Pinpoint the cell where the given text exists, returning its [x, y] midpoint coordinate. 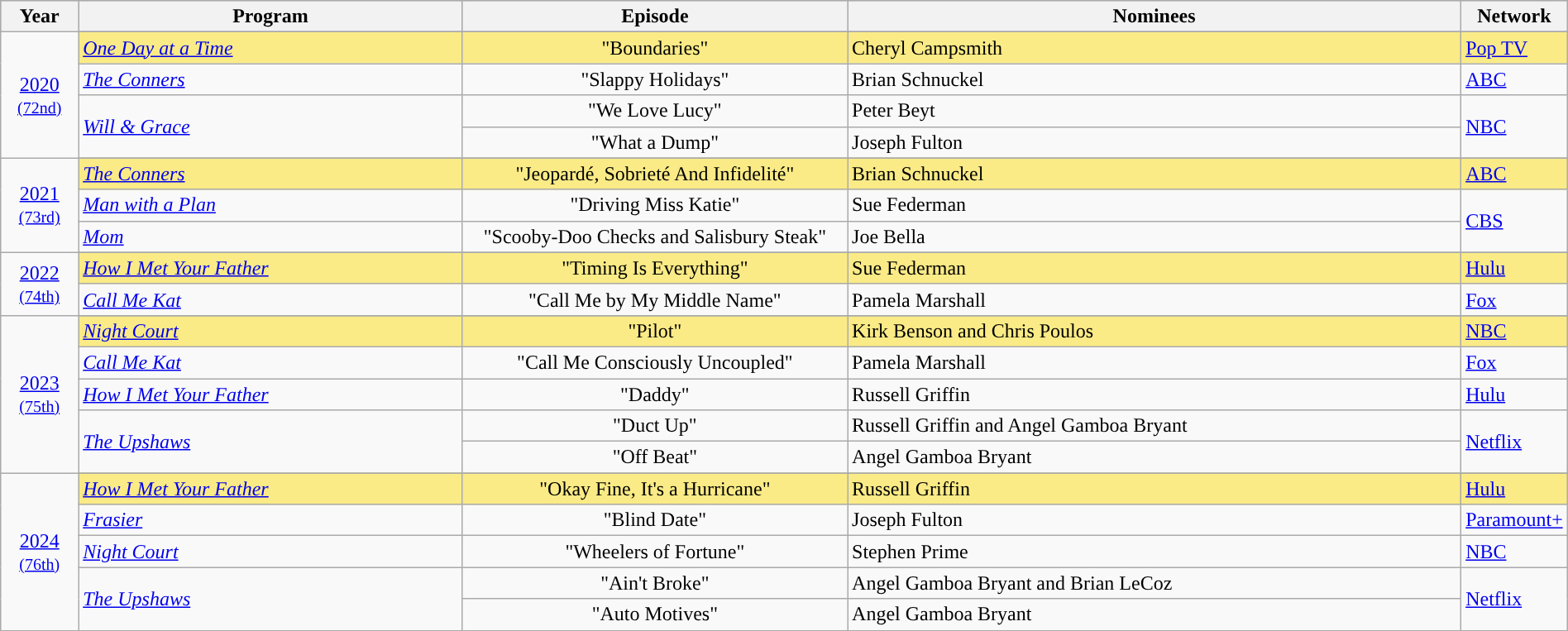
Man with a Plan [270, 205]
"What a Dump" [655, 142]
Stephen Prime [1154, 552]
Peter Beyt [1154, 111]
Year [40, 17]
"Daddy" [655, 394]
"Scooby-Doo Checks and Salisbury Steak" [655, 237]
"We Love Lucy" [655, 111]
One Day at a Time [270, 48]
2022(74th) [40, 284]
2024(76th) [40, 552]
Will & Grace [270, 127]
"Boundaries" [655, 48]
Paramount+ [1515, 520]
"Timing Is Everything" [655, 268]
Episode [655, 17]
Angel Gamboa Bryant and Brian LeCoz [1154, 583]
"Ain't Broke" [655, 583]
"Okay Fine, It's a Hurricane" [655, 489]
"Pilot" [655, 331]
Program [270, 17]
"Wheelers of Fortune" [655, 552]
Mom [270, 237]
"Call Me Consciously Uncoupled" [655, 362]
"Duct Up" [655, 426]
"Slappy Holidays" [655, 79]
Kirk Benson and Chris Poulos [1154, 331]
"Off Beat" [655, 457]
"Blind Date" [655, 520]
Joe Bella [1154, 237]
2021(73rd) [40, 205]
"Jeopardé, Sobrieté And Infidelité" [655, 174]
"Call Me by My Middle Name" [655, 299]
Frasier [270, 520]
Nominees [1154, 17]
2020(72nd) [40, 95]
Cheryl Campsmith [1154, 48]
Network [1515, 17]
2023(75th) [40, 394]
"Driving Miss Katie" [655, 205]
CBS [1515, 221]
Russell Griffin and Angel Gamboa Bryant [1154, 426]
Pop TV [1515, 48]
"Auto Motives" [655, 614]
